Capture the cell that displays the provided text and extract its [X, Y] central coordinate. 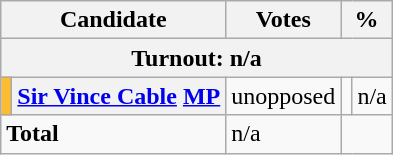
Votes [284, 20]
unopposed [284, 96]
% [366, 20]
Sir Vince Cable MP [119, 96]
Candidate [114, 20]
Total [114, 134]
Turnout: n/a [197, 58]
